For the text-containing cell, return its midpoint in [X, Y] coordinate format. 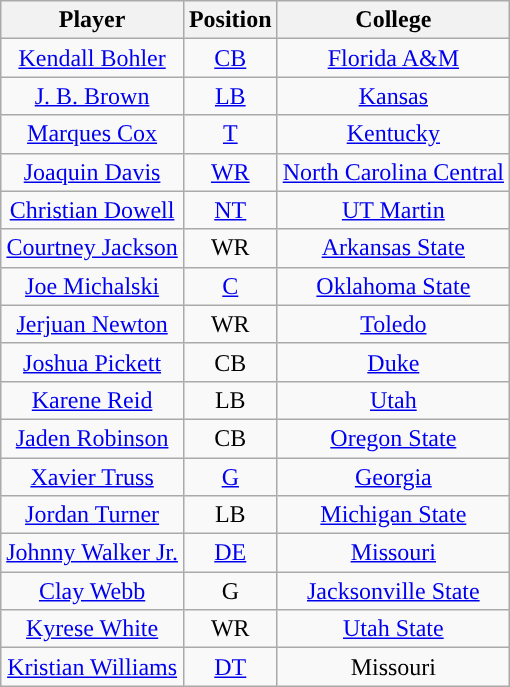
T [230, 134]
Joshua Pickett [92, 362]
Toledo [393, 324]
Duke [393, 362]
Michigan State [393, 515]
Kyrese White [92, 629]
Position [230, 20]
DE [230, 553]
Kristian Williams [92, 667]
Florida A&M [393, 58]
Oklahoma State [393, 286]
Jerjuan Newton [92, 324]
Joe Michalski [92, 286]
Arkansas State [393, 248]
Georgia [393, 477]
Oregon State [393, 438]
Jaden Robinson [92, 438]
Kansas [393, 96]
Kentucky [393, 134]
Player [92, 20]
DT [230, 667]
Jordan Turner [92, 515]
NT [230, 210]
Courtney Jackson [92, 248]
C [230, 286]
J. B. Brown [92, 96]
Xavier Truss [92, 477]
Kendall Bohler [92, 58]
Johnny Walker Jr. [92, 553]
Utah [393, 400]
Utah State [393, 629]
College [393, 20]
Jacksonville State [393, 591]
UT Martin [393, 210]
Clay Webb [92, 591]
North Carolina Central [393, 172]
Joaquin Davis [92, 172]
Christian Dowell [92, 210]
Karene Reid [92, 400]
Marques Cox [92, 134]
